Identify which cell holds the provided text, then report its (x, y) central coordinate. 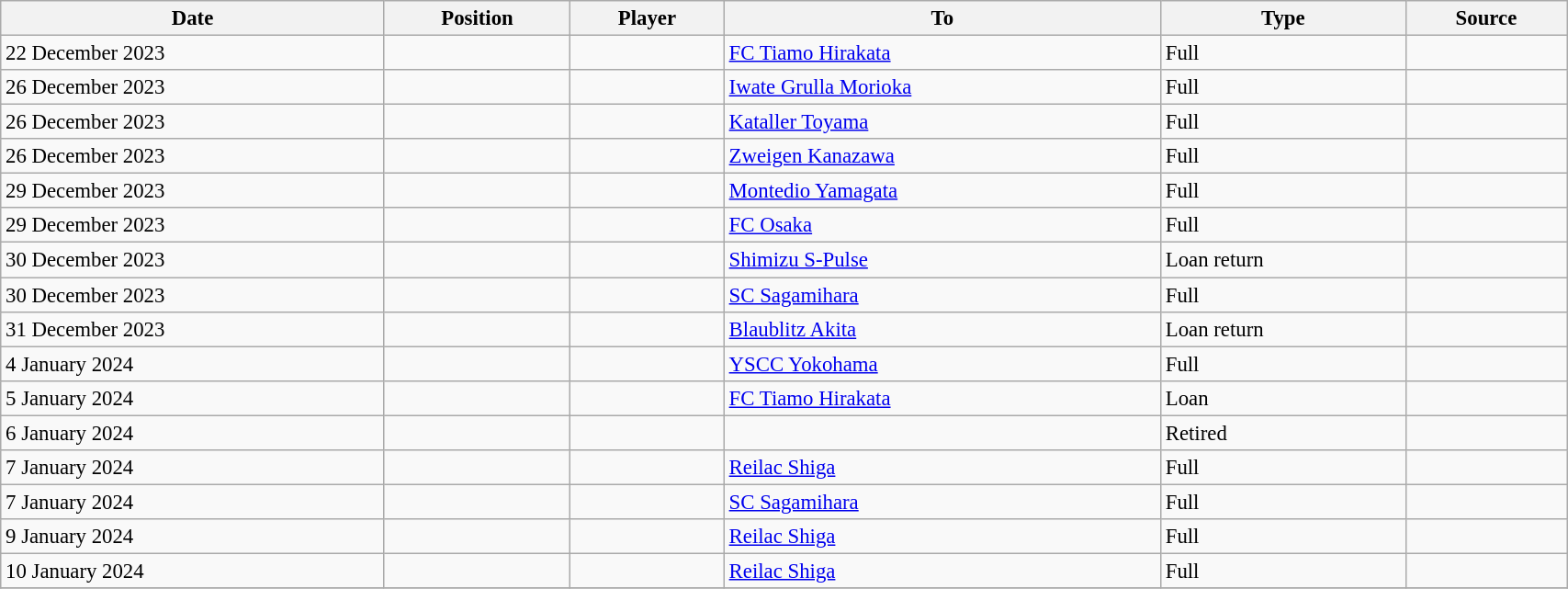
Blaublitz Akita (942, 329)
4 January 2024 (193, 364)
10 January 2024 (193, 571)
Shimizu S-Pulse (942, 260)
Date (193, 18)
31 December 2023 (193, 329)
Zweigen Kanazawa (942, 156)
To (942, 18)
Player (648, 18)
Kataller Toyama (942, 122)
Loan (1282, 398)
6 January 2024 (193, 433)
Position (477, 18)
Iwate Grulla Morioka (942, 87)
5 January 2024 (193, 398)
9 January 2024 (193, 537)
Source (1486, 18)
Montedio Yamagata (942, 191)
FC Osaka (942, 225)
Retired (1282, 433)
22 December 2023 (193, 53)
YSCC Yokohama (942, 364)
Type (1282, 18)
